Detect which cell encompasses the target text, then output its (X, Y) center coordinate. 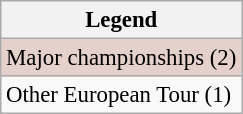
Legend (122, 20)
Major championships (2) (122, 58)
Other European Tour (1) (122, 95)
